Capture the cell that displays the provided text and extract its [x, y] central coordinate. 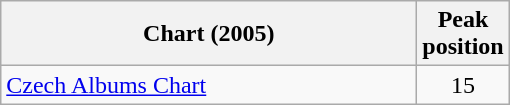
Chart (2005) [209, 34]
Czech Albums Chart [209, 85]
15 [463, 85]
Peakposition [463, 34]
